Return [X, Y] of the center of cell containing provided text 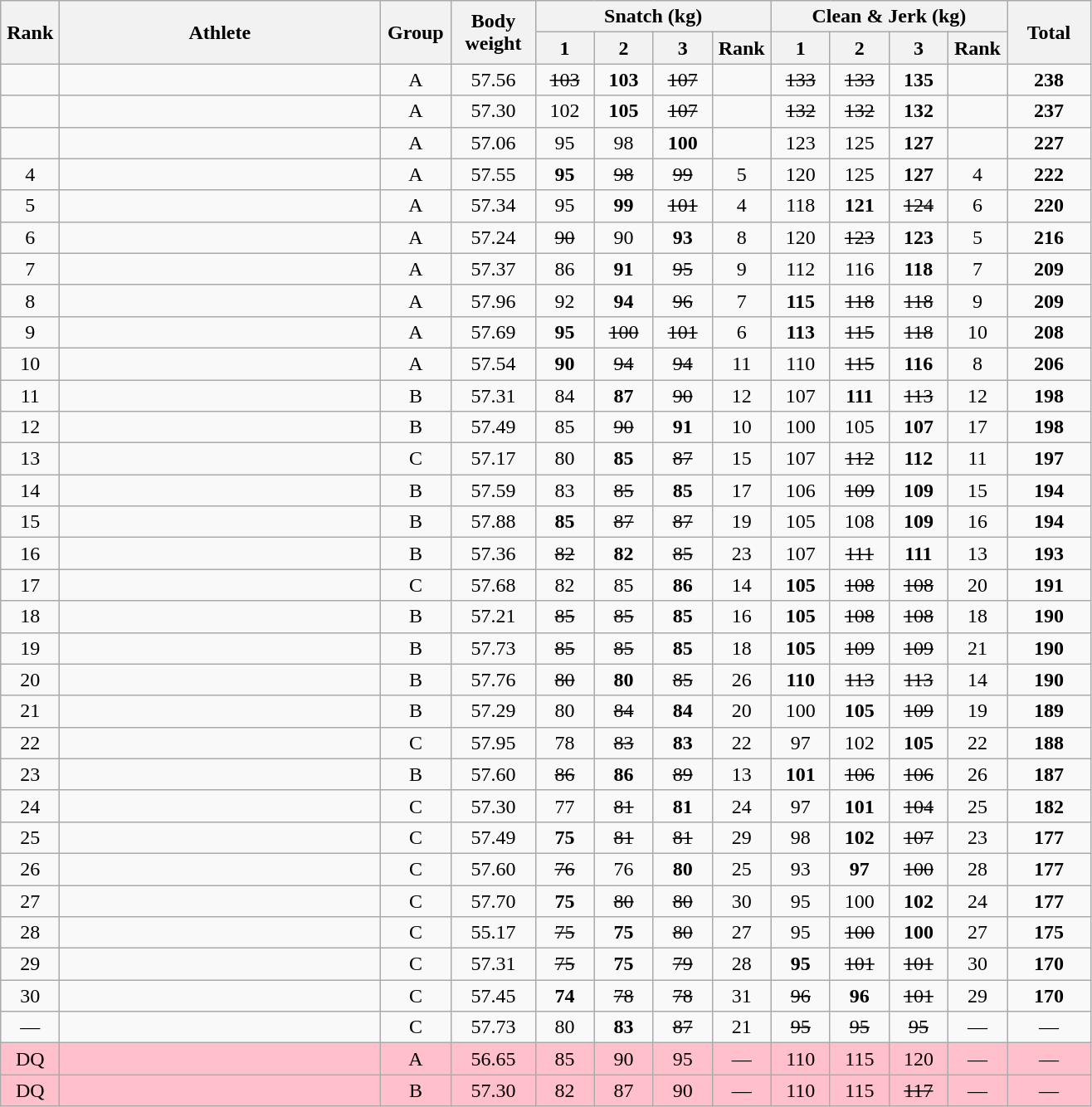
31 [742, 996]
57.36 [493, 553]
222 [1049, 174]
193 [1049, 553]
135 [918, 80]
57.06 [493, 143]
57.96 [493, 300]
57.17 [493, 459]
57.54 [493, 363]
237 [1049, 111]
Clean & Jerk (kg) [889, 17]
191 [1049, 585]
57.59 [493, 490]
Group [416, 32]
197 [1049, 459]
220 [1049, 206]
124 [918, 206]
238 [1049, 80]
182 [1049, 806]
79 [682, 964]
57.29 [493, 711]
57.24 [493, 237]
77 [564, 806]
57.68 [493, 585]
56.65 [493, 1059]
121 [860, 206]
Body weight [493, 32]
57.34 [493, 206]
Athlete [220, 32]
57.95 [493, 743]
57.45 [493, 996]
216 [1049, 237]
206 [1049, 363]
92 [564, 300]
208 [1049, 332]
104 [918, 806]
55.17 [493, 933]
188 [1049, 743]
74 [564, 996]
57.56 [493, 80]
57.37 [493, 269]
Total [1049, 32]
187 [1049, 774]
89 [682, 774]
57.76 [493, 680]
57.55 [493, 174]
117 [918, 1090]
189 [1049, 711]
57.21 [493, 617]
57.70 [493, 900]
227 [1049, 143]
Snatch (kg) [653, 17]
57.88 [493, 522]
57.69 [493, 332]
175 [1049, 933]
